Identify which cell holds the provided text, then report its (x, y) central coordinate. 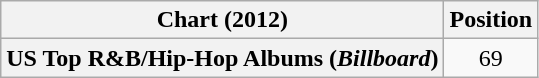
US Top R&B/Hip-Hop Albums (Billboard) (222, 58)
Chart (2012) (222, 20)
69 (491, 58)
Position (491, 20)
